Determine the [x, y] coordinate at the center of the cell enclosing the given text.  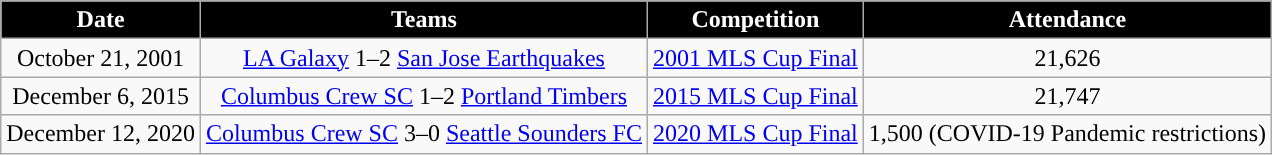
Teams [424, 20]
Date [101, 20]
Attendance [1067, 20]
October 21, 2001 [101, 58]
December 6, 2015 [101, 96]
Competition [756, 20]
Columbus Crew SC 1–2 Portland Timbers [424, 96]
2020 MLS Cup Final [756, 134]
21,626 [1067, 58]
Columbus Crew SC 3–0 Seattle Sounders FC [424, 134]
2015 MLS Cup Final [756, 96]
21,747 [1067, 96]
2001 MLS Cup Final [756, 58]
1,500 (COVID-19 Pandemic restrictions) [1067, 134]
LA Galaxy 1–2 San Jose Earthquakes [424, 58]
December 12, 2020 [101, 134]
